Locate the cell with the specified text and output its [X, Y] center coordinate. 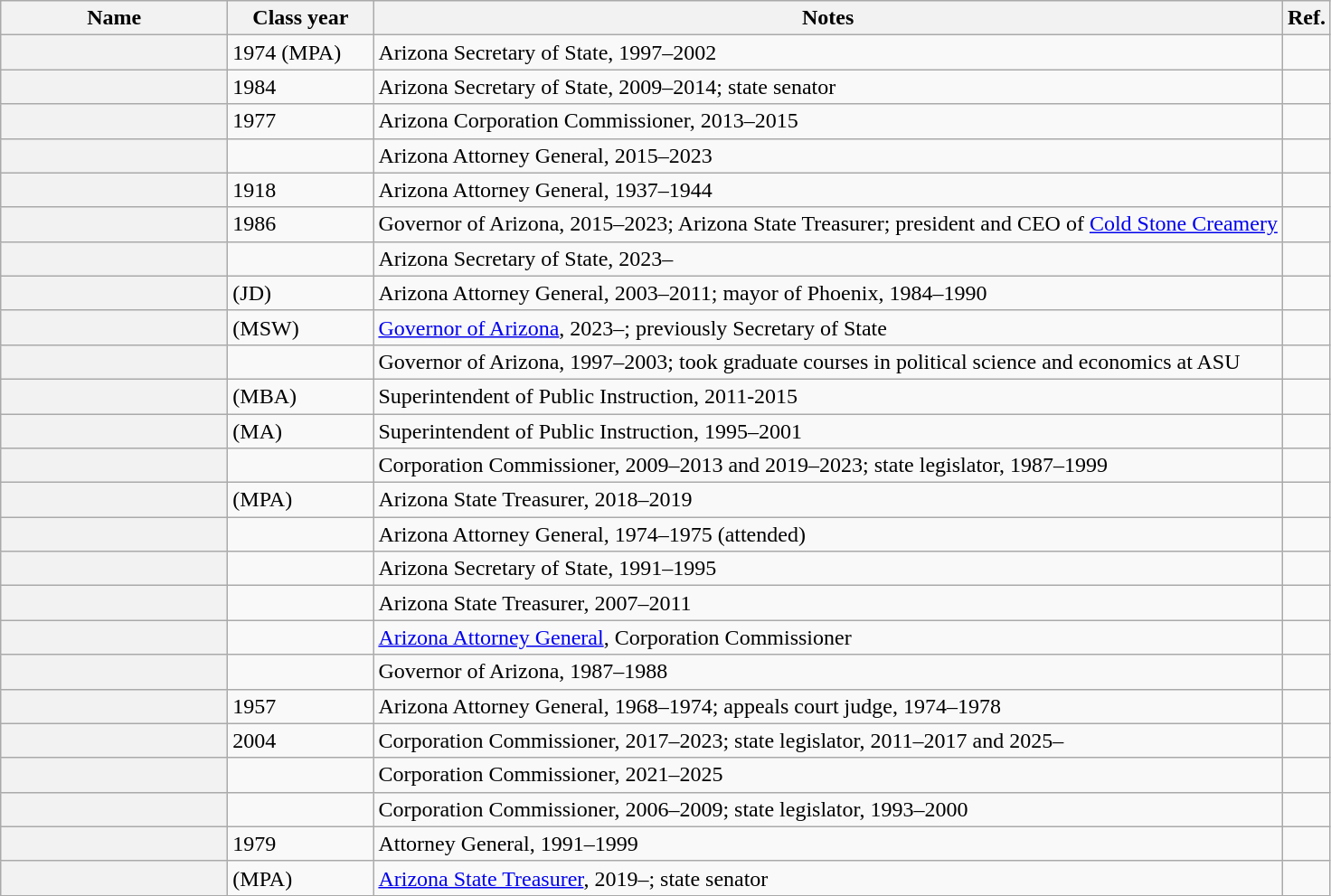
Governor of Arizona, 2023–; previously Secretary of State [828, 327]
Class year [300, 18]
Arizona Attorney General, 2003–2011; mayor of Phoenix, 1984–1990 [828, 293]
Name [114, 18]
1979 [300, 844]
Corporation Commissioner, 2009–2013 and 2019–2023; state legislator, 1987–1999 [828, 466]
Arizona Attorney General, 1968–1974; appeals court judge, 1974–1978 [828, 706]
1984 [300, 87]
Governor of Arizona, 1997–2003; took graduate courses in political science and economics at ASU [828, 362]
Arizona Attorney General, 2015–2023 [828, 156]
2004 [300, 740]
1918 [300, 190]
(MA) [300, 431]
Governor of Arizona, 2015–2023; Arizona State Treasurer; president and CEO of Cold Stone Creamery [828, 224]
Arizona Attorney General, 1937–1944 [828, 190]
Arizona Secretary of State, 1997–2002 [828, 52]
Arizona Corporation Commissioner, 2013–2015 [828, 121]
Superintendent of Public Instruction, 2011-2015 [828, 396]
(JD) [300, 293]
Corporation Commissioner, 2006–2009; state legislator, 1993–2000 [828, 809]
Corporation Commissioner, 2017–2023; state legislator, 2011–2017 and 2025– [828, 740]
1986 [300, 224]
Arizona Secretary of State, 2009–2014; state senator [828, 87]
(MSW) [300, 327]
Ref. [1306, 18]
Attorney General, 1991–1999 [828, 844]
Arizona Secretary of State, 2023– [828, 259]
Arizona State Treasurer, 2019–; state senator [828, 878]
Arizona Attorney General, Corporation Commissioner [828, 637]
Arizona State Treasurer, 2007–2011 [828, 603]
Corporation Commissioner, 2021–2025 [828, 775]
(MBA) [300, 396]
Arizona State Treasurer, 2018–2019 [828, 500]
Arizona Secretary of State, 1991–1995 [828, 569]
Arizona Attorney General, 1974–1975 (attended) [828, 534]
Superintendent of Public Instruction, 1995–2001 [828, 431]
Notes [828, 18]
1957 [300, 706]
1974 (MPA) [300, 52]
Governor of Arizona, 1987–1988 [828, 672]
1977 [300, 121]
